Return the (X, Y) coordinate for the center point of the cell that contains the specified text.  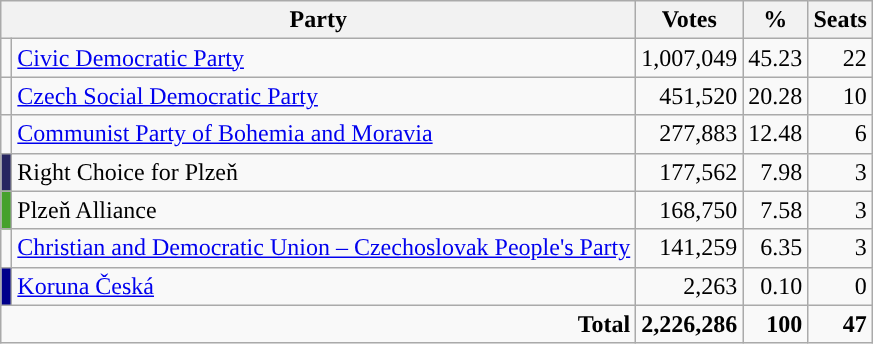
451,520 (690, 96)
Party (318, 20)
6 (840, 134)
1,007,049 (690, 58)
47 (840, 324)
22 (840, 58)
0.10 (776, 286)
Total (318, 324)
2,263 (690, 286)
2,226,286 (690, 324)
12.48 (776, 134)
20.28 (776, 96)
177,562 (690, 172)
Civic Democratic Party (324, 58)
7.98 (776, 172)
100 (776, 324)
0 (840, 286)
Plzeň Alliance (324, 210)
10 (840, 96)
6.35 (776, 248)
Koruna Česká (324, 286)
Christian and Democratic Union – Czechoslovak People's Party (324, 248)
Seats (840, 20)
Communist Party of Bohemia and Moravia (324, 134)
% (776, 20)
168,750 (690, 210)
Votes (690, 20)
Right Choice for Plzeň (324, 172)
141,259 (690, 248)
45.23 (776, 58)
7.58 (776, 210)
Czech Social Democratic Party (324, 96)
277,883 (690, 134)
